For the text-containing cell, return its midpoint in (x, y) coordinate format. 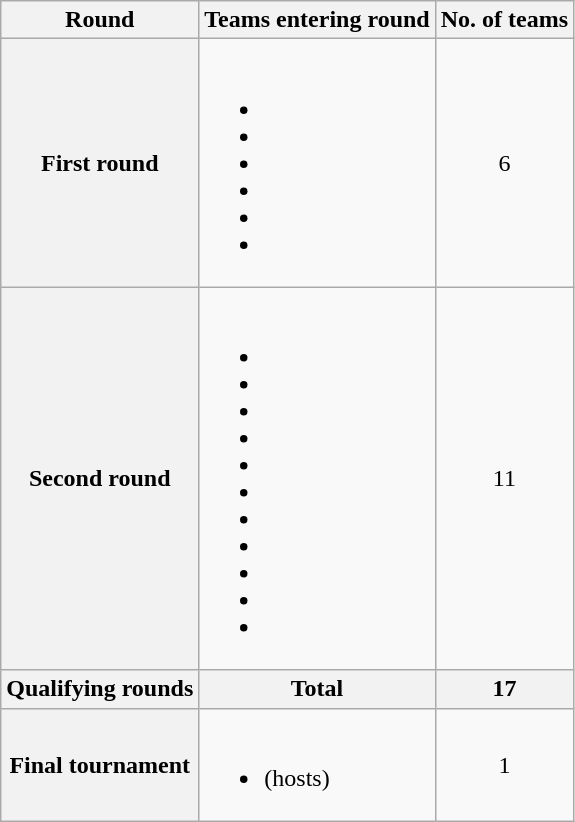
1 (504, 764)
Round (100, 20)
Total (317, 689)
Final tournament (100, 764)
(hosts) (317, 764)
Teams entering round (317, 20)
6 (504, 163)
17 (504, 689)
Second round (100, 478)
11 (504, 478)
Qualifying rounds (100, 689)
First round (100, 163)
No. of teams (504, 20)
